Return the [x, y] coordinate for the center point of the cell that contains the specified text.  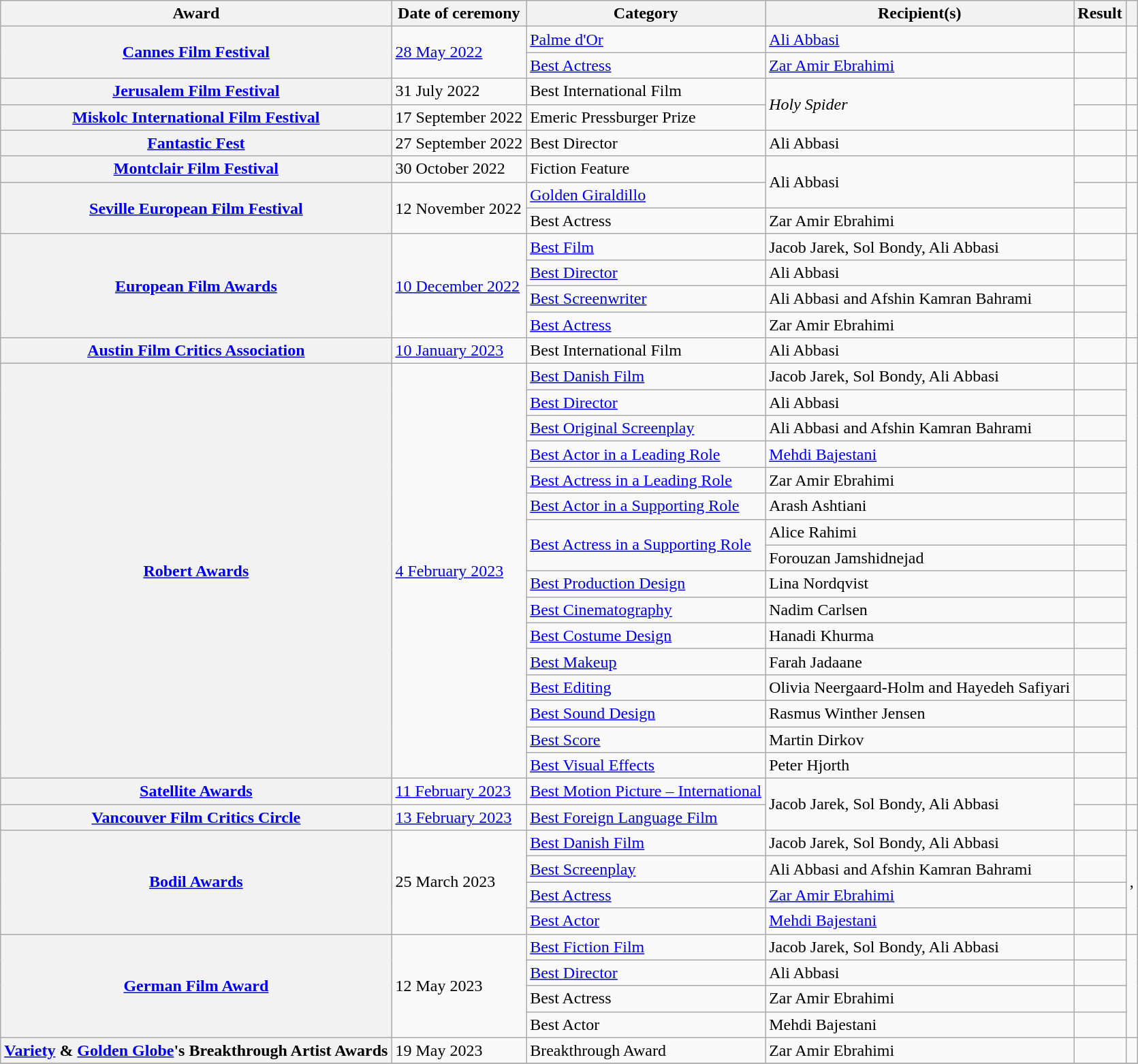
Forouzan Jamshidnejad [919, 558]
10 January 2023 [459, 351]
Miskolc International Film Festival [196, 117]
Farah Jadaane [919, 661]
Robert Awards [196, 571]
Seville European Film Festival [196, 208]
19 May 2023 [459, 1050]
Bodil Awards [196, 882]
European Film Awards [196, 285]
Recipient(s) [919, 14]
Alice Rahimi [919, 532]
, [1132, 882]
25 March 2023 [459, 882]
Best Actor in a Supporting Role [646, 506]
Nadim Carlsen [919, 610]
Result [1100, 14]
4 February 2023 [459, 571]
Best Foreign Language Film [646, 817]
Lina Nordqvist [919, 584]
Holy Spider [919, 104]
Variety & Golden Globe's Breakthrough Artist Awards [196, 1050]
Best Original Screenplay [646, 428]
Montclair Film Festival [196, 169]
Olivia Neergaard-Holm and Hayedeh Safiyari [919, 687]
Martin Dirkov [919, 739]
German Film Award [196, 986]
Rasmus Winther Jensen [919, 713]
12 May 2023 [459, 986]
Peter Hjorth [919, 766]
17 September 2022 [459, 117]
Satellite Awards [196, 792]
Best Cinematography [646, 610]
Fiction Feature [646, 169]
Cannes Film Festival [196, 52]
Best Actor in a Leading Role [646, 454]
Jerusalem Film Festival [196, 91]
Best Editing [646, 687]
Emeric Pressburger Prize [646, 117]
Best Makeup [646, 661]
Breakthrough Award [646, 1050]
Arash Ashtiani [919, 506]
Best Motion Picture – International [646, 792]
Fantastic Fest [196, 143]
11 February 2023 [459, 792]
31 July 2022 [459, 91]
Category [646, 14]
Vancouver Film Critics Circle [196, 817]
Palme d'Or [646, 40]
Austin Film Critics Association [196, 351]
Best Costume Design [646, 636]
Best Screenwriter [646, 298]
Hanadi Khurma [919, 636]
12 November 2022 [459, 208]
Best Score [646, 739]
30 October 2022 [459, 169]
10 December 2022 [459, 285]
Best Actress in a Leading Role [646, 480]
Best Production Design [646, 584]
Award [196, 14]
Best Sound Design [646, 713]
Best Screenplay [646, 869]
Date of ceremony [459, 14]
Best Actress in a Supporting Role [646, 545]
Best Fiction Film [646, 947]
Golden Giraldillo [646, 195]
13 February 2023 [459, 817]
Best Film [646, 247]
28 May 2022 [459, 52]
Best Visual Effects [646, 766]
27 September 2022 [459, 143]
